Determine the [x, y] coordinate at the center of the cell enclosing the given text.  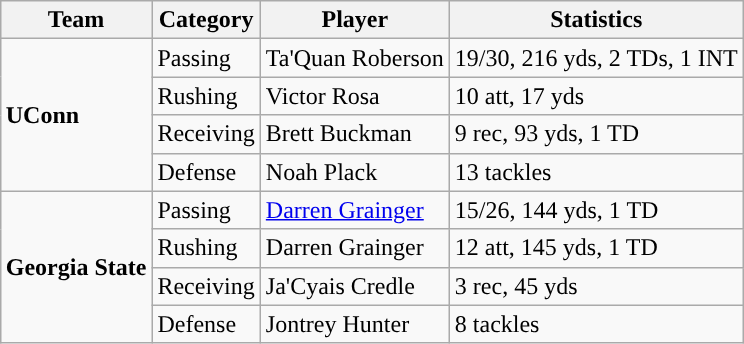
10 att, 17 yds [596, 96]
Category [206, 20]
Ja'Cyais Credle [354, 286]
Statistics [596, 20]
UConn [76, 115]
13 tackles [596, 172]
3 rec, 45 yds [596, 286]
Victor Rosa [354, 96]
12 att, 145 yds, 1 TD [596, 248]
Noah Plack [354, 172]
Jontrey Hunter [354, 324]
Brett Buckman [354, 134]
Ta'Quan Roberson [354, 58]
15/26, 144 yds, 1 TD [596, 210]
Player [354, 20]
Team [76, 20]
9 rec, 93 yds, 1 TD [596, 134]
19/30, 216 yds, 2 TDs, 1 INT [596, 58]
Georgia State [76, 267]
8 tackles [596, 324]
